Identify which cell holds the provided text, then report its (x, y) central coordinate. 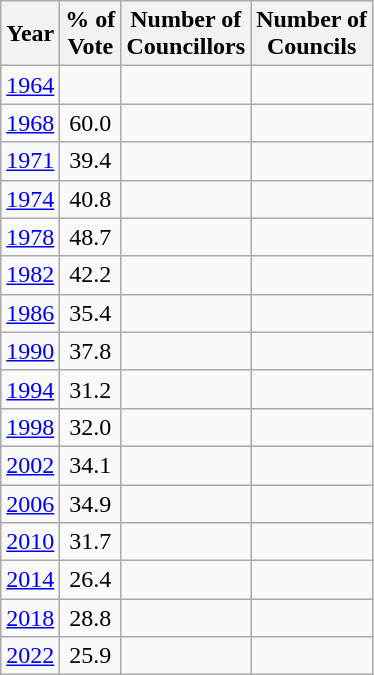
35.4 (90, 313)
40.8 (90, 199)
28.8 (90, 618)
60.0 (90, 123)
2006 (30, 503)
1978 (30, 237)
39.4 (90, 161)
% ofVote (90, 34)
1990 (30, 351)
1982 (30, 275)
1998 (30, 427)
Year (30, 34)
1968 (30, 123)
2022 (30, 656)
31.7 (90, 542)
1964 (30, 85)
1974 (30, 199)
42.2 (90, 275)
2014 (30, 580)
Number ofCouncils (312, 34)
1994 (30, 389)
48.7 (90, 237)
34.9 (90, 503)
26.4 (90, 580)
2010 (30, 542)
37.8 (90, 351)
1971 (30, 161)
34.1 (90, 465)
25.9 (90, 656)
1986 (30, 313)
31.2 (90, 389)
Number ofCouncillors (186, 34)
2018 (30, 618)
2002 (30, 465)
32.0 (90, 427)
